From the cell containing the given text, extract its center point as (x, y) coordinate. 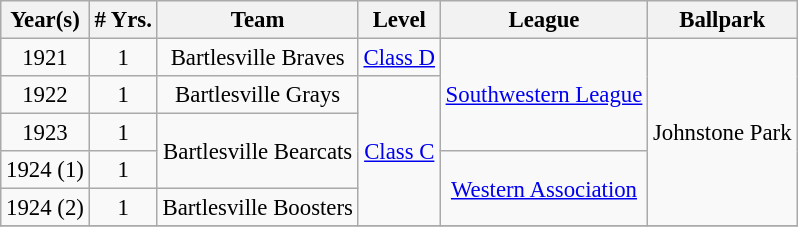
Bartlesville Boosters (258, 208)
Western Association (544, 188)
1922 (45, 95)
Year(s) (45, 20)
1923 (45, 133)
Ballpark (722, 20)
1924 (2) (45, 208)
1924 (1) (45, 170)
Class D (399, 58)
League (544, 20)
Bartlesville Braves (258, 58)
Class C (399, 151)
Johnstone Park (722, 133)
# Yrs. (123, 20)
1921 (45, 58)
Bartlesville Bearcats (258, 152)
Level (399, 20)
Team (258, 20)
Bartlesville Grays (258, 95)
Southwestern League (544, 96)
